Extract the (X, Y) coordinate from the center of the cell holding the provided text.  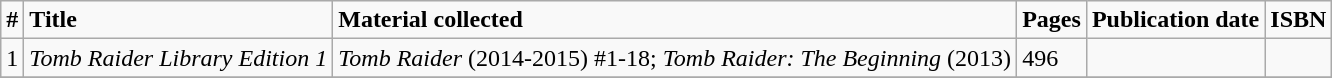
Publication date (1175, 20)
Tomb Raider (2014-2015) #1-18; Tomb Raider: The Beginning (2013) (675, 58)
496 (1052, 58)
# (12, 20)
Pages (1052, 20)
ISBN (1298, 20)
Tomb Raider Library Edition 1 (178, 58)
Title (178, 20)
Material collected (675, 20)
1 (12, 58)
